Determine the (X, Y) coordinate at the center of the cell enclosing the given text.  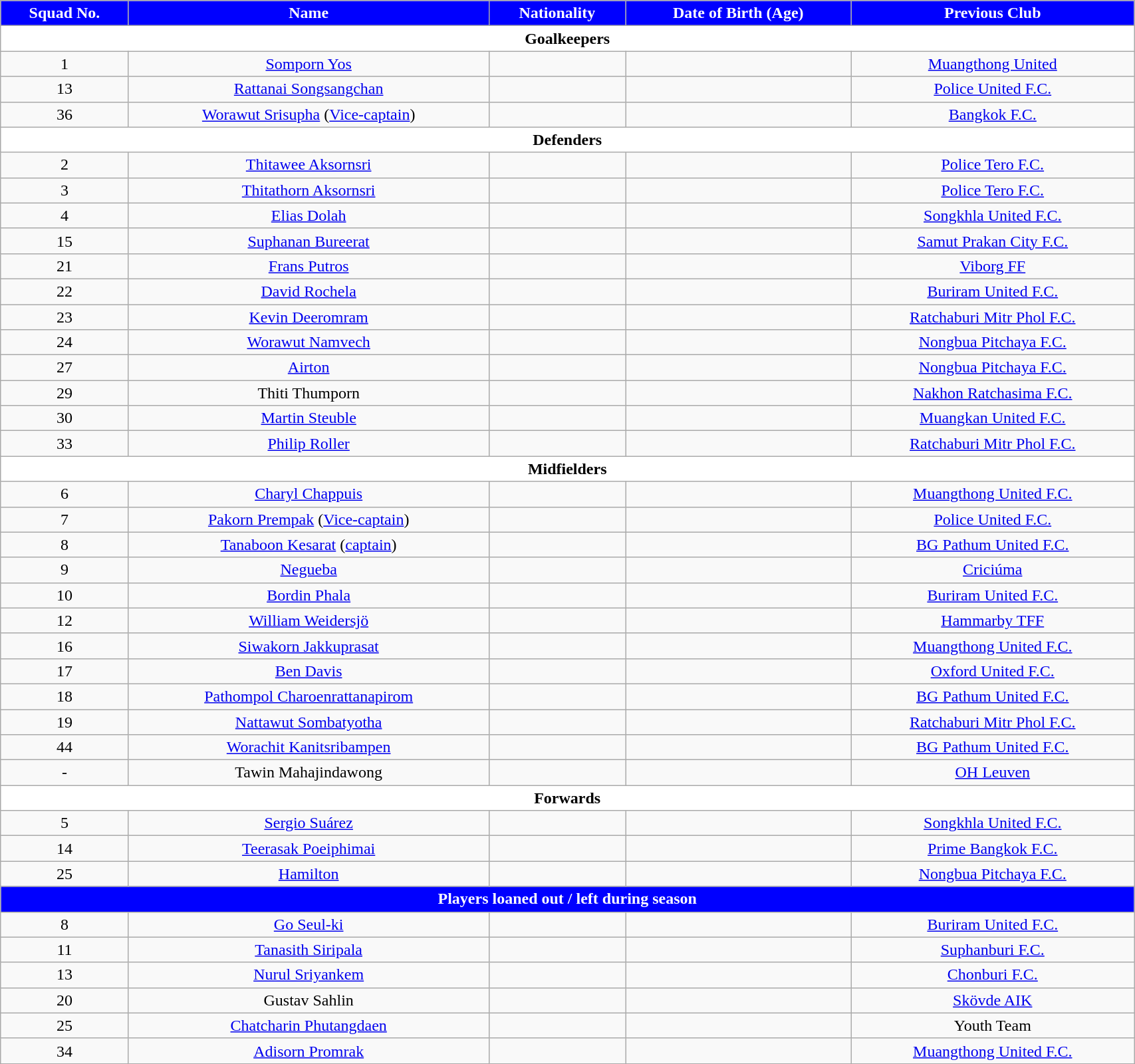
16 (64, 646)
Tanasith Siripala (309, 950)
Sergio Suárez (309, 823)
Hamilton (309, 874)
Bordin Phala (309, 595)
34 (64, 1051)
Nattawut Sombatyotha (309, 722)
Suphanburi F.C. (993, 950)
Skövde AIK (993, 1000)
Muangthong United (993, 64)
18 (64, 696)
15 (64, 241)
Elias Dolah (309, 215)
Philip Roller (309, 444)
2 (64, 165)
22 (64, 291)
Forwards (568, 798)
Go Seul-ki (309, 924)
Airton (309, 368)
Negueba (309, 570)
Criciúma (993, 570)
Thiti Thumporn (309, 393)
7 (64, 519)
Samut Prakan City F.C. (993, 241)
Squad No. (64, 13)
9 (64, 570)
Worachit Kanitsribampen (309, 747)
Midfielders (568, 469)
Charyl Chappuis (309, 494)
Kevin Deeromram (309, 317)
Viborg FF (993, 266)
33 (64, 444)
Nakhon Ratchasima F.C. (993, 393)
Muangkan United F.C. (993, 418)
Tanaboon Kesarat (captain) (309, 545)
Players loaned out / left during season (568, 899)
Teerasak Poeiphimai (309, 849)
Chatcharin Phutangdaen (309, 1025)
19 (64, 722)
Pakorn Prempak (Vice-captain) (309, 519)
6 (64, 494)
Suphanan Bureerat (309, 241)
Gustav Sahlin (309, 1000)
Defenders (568, 140)
14 (64, 849)
Somporn Yos (309, 64)
Frans Putros (309, 266)
David Rochela (309, 291)
10 (64, 595)
Martin Steuble (309, 418)
Goalkeepers (568, 39)
20 (64, 1000)
Thitawee Aksornsri (309, 165)
23 (64, 317)
Nationality (557, 13)
Chonburi F.C. (993, 975)
30 (64, 418)
Youth Team (993, 1025)
27 (64, 368)
Prime Bangkok F.C. (993, 849)
1 (64, 64)
Tawin Mahajindawong (309, 773)
Pathompol Charoenrattanapirom (309, 696)
36 (64, 114)
29 (64, 393)
Thitathorn Aksornsri (309, 190)
Oxford United F.C. (993, 671)
24 (64, 342)
Name (309, 13)
Rattanai Songsangchan (309, 89)
William Weidersjö (309, 620)
- (64, 773)
Bangkok F.C. (993, 114)
17 (64, 671)
Hammarby TFF (993, 620)
5 (64, 823)
3 (64, 190)
OH Leuven (993, 773)
Adisorn Promrak (309, 1051)
21 (64, 266)
Date of Birth (Age) (738, 13)
Nurul Sriyankem (309, 975)
Previous Club (993, 13)
4 (64, 215)
44 (64, 747)
12 (64, 620)
Ben Davis (309, 671)
Worawut Namvech (309, 342)
Siwakorn Jakkuprasat (309, 646)
11 (64, 950)
Worawut Srisupha (Vice-captain) (309, 114)
